For the text-containing cell, return its midpoint in (x, y) coordinate format. 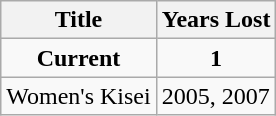
Title (78, 20)
Years Lost (216, 20)
Current (78, 58)
2005, 2007 (216, 96)
1 (216, 58)
Women's Kisei (78, 96)
